Output the [X, Y] coordinate of the center of the cell containing the given text.  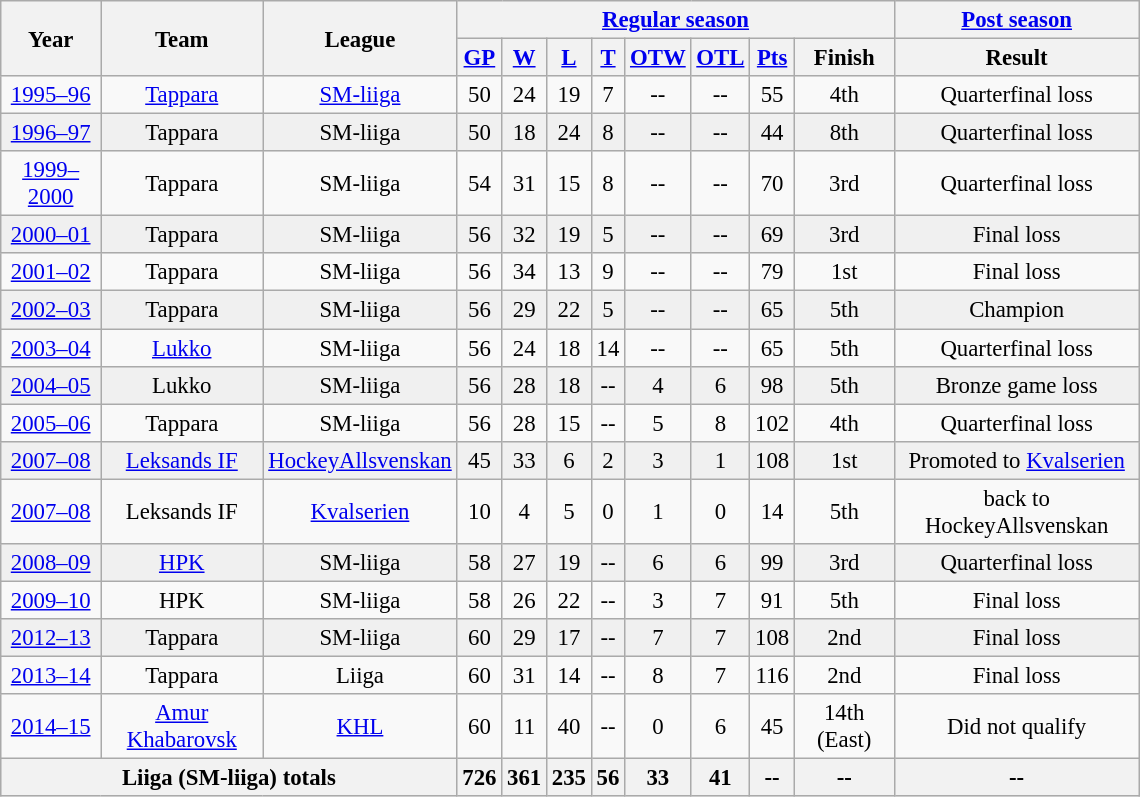
T [608, 58]
Result [1016, 58]
11 [524, 726]
99 [772, 563]
1996–97 [51, 133]
2009–10 [51, 600]
32 [524, 235]
2 [608, 460]
Regular season [676, 20]
Team [182, 38]
Pts [772, 58]
34 [524, 273]
OTW [658, 58]
Promoted to Kvalserien [1016, 460]
2000–01 [51, 235]
79 [772, 273]
14th (East) [844, 726]
2005–06 [51, 423]
Year [51, 38]
13 [570, 273]
726 [480, 778]
44 [772, 133]
Kvalserien [360, 512]
55 [772, 95]
1995–96 [51, 95]
Post season [1016, 20]
W [524, 58]
KHL [360, 726]
102 [772, 423]
361 [524, 778]
2008–09 [51, 563]
Liiga (SM-liiga) totals [229, 778]
Amur Khabarovsk [182, 726]
Liiga [360, 675]
Bronze game loss [1016, 385]
Champion [1016, 310]
OTL [720, 58]
26 [524, 600]
1999–2000 [51, 184]
GP [480, 58]
9 [608, 273]
Did not qualify [1016, 726]
2003–04 [51, 348]
HockeyAllsvenskan [360, 460]
27 [524, 563]
League [360, 38]
17 [570, 638]
235 [570, 778]
back to HockeyAllsvenskan [1016, 512]
41 [720, 778]
40 [570, 726]
2013–14 [51, 675]
2004–05 [51, 385]
2002–03 [51, 310]
8th [844, 133]
Finish [844, 58]
2001–02 [51, 273]
2014–15 [51, 726]
2012–13 [51, 638]
L [570, 58]
70 [772, 184]
116 [772, 675]
69 [772, 235]
98 [772, 385]
91 [772, 600]
54 [480, 184]
10 [480, 512]
